Detect which cell encompasses the target text, then output its (X, Y) center coordinate. 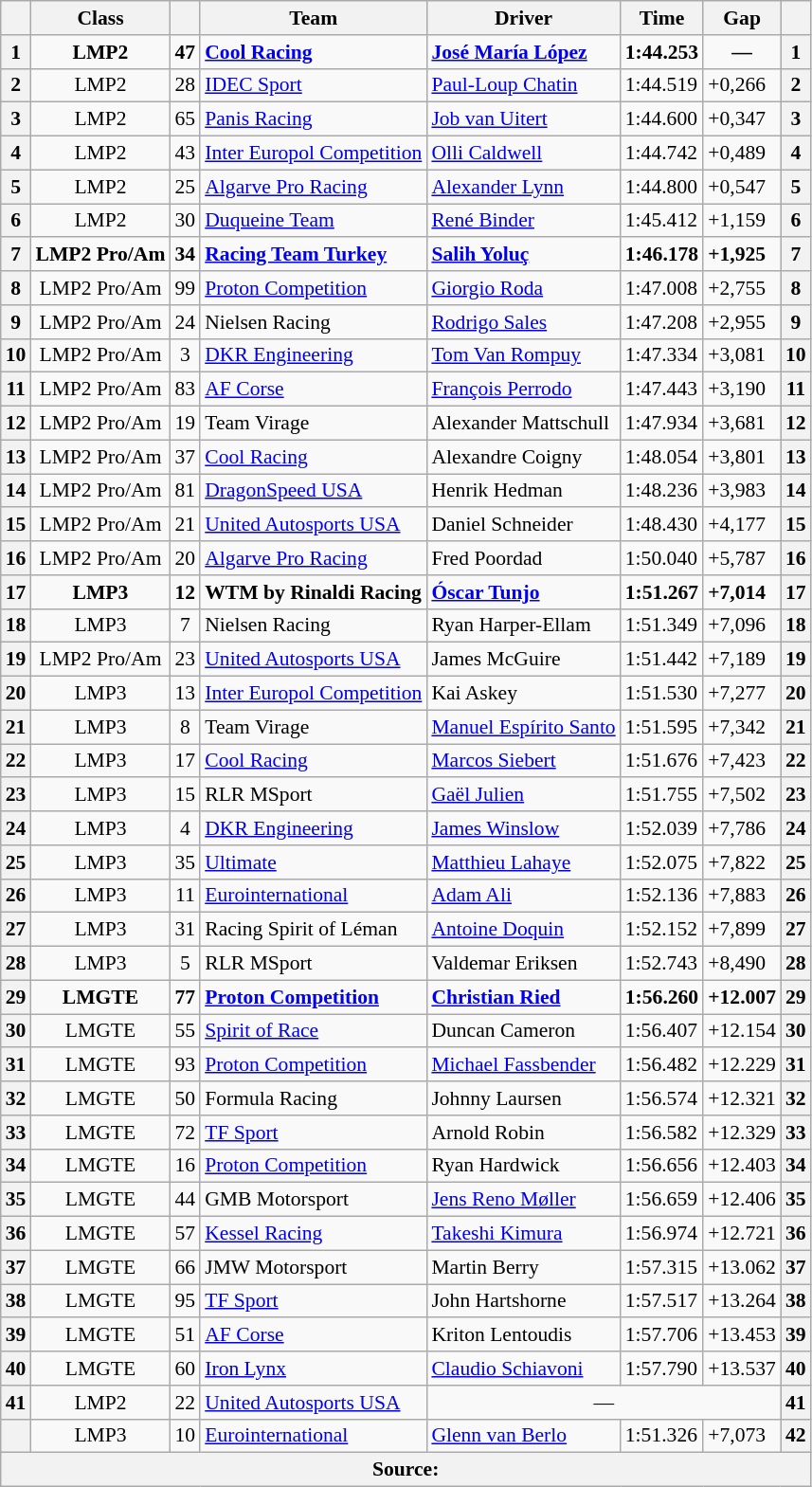
Adam Ali (523, 896)
1:51.326 (661, 1436)
Iron Lynx (313, 1369)
1:52.152 (661, 930)
+0,347 (742, 119)
93 (185, 1065)
+3,801 (742, 457)
Kai Askey (523, 694)
1:57.790 (661, 1369)
77 (185, 997)
+7,423 (742, 761)
+7,899 (742, 930)
Time (661, 18)
+7,277 (742, 694)
65 (185, 119)
1:56.659 (661, 1200)
Michael Fassbender (523, 1065)
Paul-Loup Chatin (523, 85)
+1,925 (742, 255)
Kessel Racing (313, 1234)
+7,822 (742, 862)
+3,190 (742, 390)
Arnold Robin (523, 1133)
1:57.315 (661, 1267)
John Hartshorne (523, 1301)
+13.264 (742, 1301)
1:51.267 (661, 592)
+13.453 (742, 1335)
43 (185, 154)
James McGuire (523, 660)
1:51.595 (661, 727)
+13.537 (742, 1369)
Martin Berry (523, 1267)
1:57.706 (661, 1335)
WTM by Rinaldi Racing (313, 592)
47 (185, 52)
1:56.974 (661, 1234)
Óscar Tunjo (523, 592)
72 (185, 1133)
Alexander Lynn (523, 187)
42 (796, 1436)
Valdemar Eriksen (523, 964)
1:52.075 (661, 862)
Team (313, 18)
Duncan Cameron (523, 1031)
Ultimate (313, 862)
IDEC Sport (313, 85)
+2,955 (742, 322)
James Winslow (523, 828)
+3,983 (742, 491)
1:56.407 (661, 1031)
+7,342 (742, 727)
+12.403 (742, 1166)
Tom Van Rompuy (523, 355)
1:56.260 (661, 997)
1:51.530 (661, 694)
François Perrodo (523, 390)
1:50.040 (661, 558)
DragonSpeed USA (313, 491)
1:47.934 (661, 424)
Olli Caldwell (523, 154)
Alexander Mattschull (523, 424)
1:44.519 (661, 85)
Job van Uitert (523, 119)
+0,266 (742, 85)
+12.329 (742, 1133)
1:47.008 (661, 288)
Rodrigo Sales (523, 322)
Henrik Hedman (523, 491)
José María López (523, 52)
1:51.442 (661, 660)
1:51.755 (661, 795)
Driver (523, 18)
Spirit of Race (313, 1031)
+7,014 (742, 592)
1:47.443 (661, 390)
1:45.412 (661, 221)
+8,490 (742, 964)
Claudio Schiavoni (523, 1369)
95 (185, 1301)
Marcos Siebert (523, 761)
Gap (742, 18)
1:56.482 (661, 1065)
+7,073 (742, 1436)
+7,189 (742, 660)
+12.321 (742, 1098)
1:48.236 (661, 491)
1:51.349 (661, 626)
1:47.334 (661, 355)
55 (185, 1031)
1:48.054 (661, 457)
1:56.574 (661, 1098)
66 (185, 1267)
44 (185, 1200)
1:51.676 (661, 761)
+7,096 (742, 626)
Matthieu Lahaye (523, 862)
Giorgio Roda (523, 288)
Formula Racing (313, 1098)
Class (100, 18)
Manuel Espírito Santo (523, 727)
1:52.136 (661, 896)
+1,159 (742, 221)
+7,502 (742, 795)
51 (185, 1335)
50 (185, 1098)
Source: (406, 1470)
Panis Racing (313, 119)
Fred Poordad (523, 558)
1:48.430 (661, 525)
Duqueine Team (313, 221)
99 (185, 288)
+4,177 (742, 525)
1:52.039 (661, 828)
60 (185, 1369)
57 (185, 1234)
1:52.743 (661, 964)
+0,489 (742, 154)
+12.406 (742, 1200)
JMW Motorsport (313, 1267)
1:44.800 (661, 187)
+2,755 (742, 288)
GMB Motorsport (313, 1200)
1:44.253 (661, 52)
+3,081 (742, 355)
Daniel Schneider (523, 525)
1:44.742 (661, 154)
Christian Ried (523, 997)
+3,681 (742, 424)
1:44.600 (661, 119)
+7,883 (742, 896)
Racing Spirit of Léman (313, 930)
Ryan Hardwick (523, 1166)
Alexandre Coigny (523, 457)
1:46.178 (661, 255)
Takeshi Kimura (523, 1234)
83 (185, 390)
+5,787 (742, 558)
Kriton Lentoudis (523, 1335)
Glenn van Berlo (523, 1436)
1:47.208 (661, 322)
+12.229 (742, 1065)
1:56.582 (661, 1133)
+0,547 (742, 187)
81 (185, 491)
+12.721 (742, 1234)
1:57.517 (661, 1301)
+7,786 (742, 828)
René Binder (523, 221)
Ryan Harper-Ellam (523, 626)
+12.154 (742, 1031)
+13.062 (742, 1267)
+12.007 (742, 997)
Antoine Doquin (523, 930)
Racing Team Turkey (313, 255)
Jens Reno Møller (523, 1200)
Salih Yoluç (523, 255)
Gaël Julien (523, 795)
1:56.656 (661, 1166)
Johnny Laursen (523, 1098)
